Scan for the cell matching the given text and deliver its [x, y] coordinate at center. 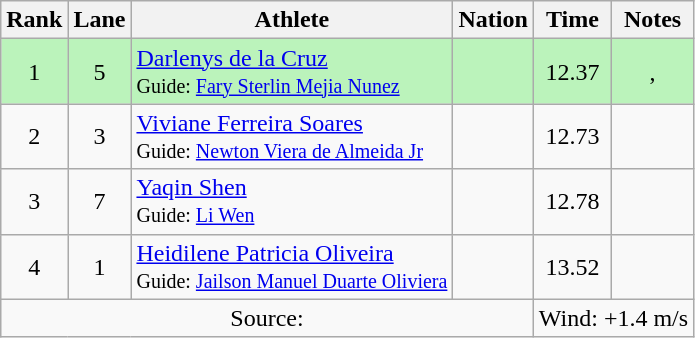
Darlenys de la CruzGuide: Fary Sterlin Mejia Nunez [292, 72]
Viviane Ferreira SoaresGuide: Newton Viera de Almeida Jr [292, 136]
12.37 [572, 72]
Athlete [292, 20]
Source: [268, 318]
2 [34, 136]
Notes [652, 20]
7 [100, 202]
5 [100, 72]
12.78 [572, 202]
Yaqin ShenGuide: Li Wen [292, 202]
, [652, 72]
Heidilene Patricia OliveiraGuide: Jailson Manuel Duarte Oliviera [292, 266]
4 [34, 266]
Time [572, 20]
Lane [100, 20]
Rank [34, 20]
Wind: +1.4 m/s [613, 318]
12.73 [572, 136]
Nation [493, 20]
13.52 [572, 266]
